Detect which cell encompasses the target text, then output its [X, Y] center coordinate. 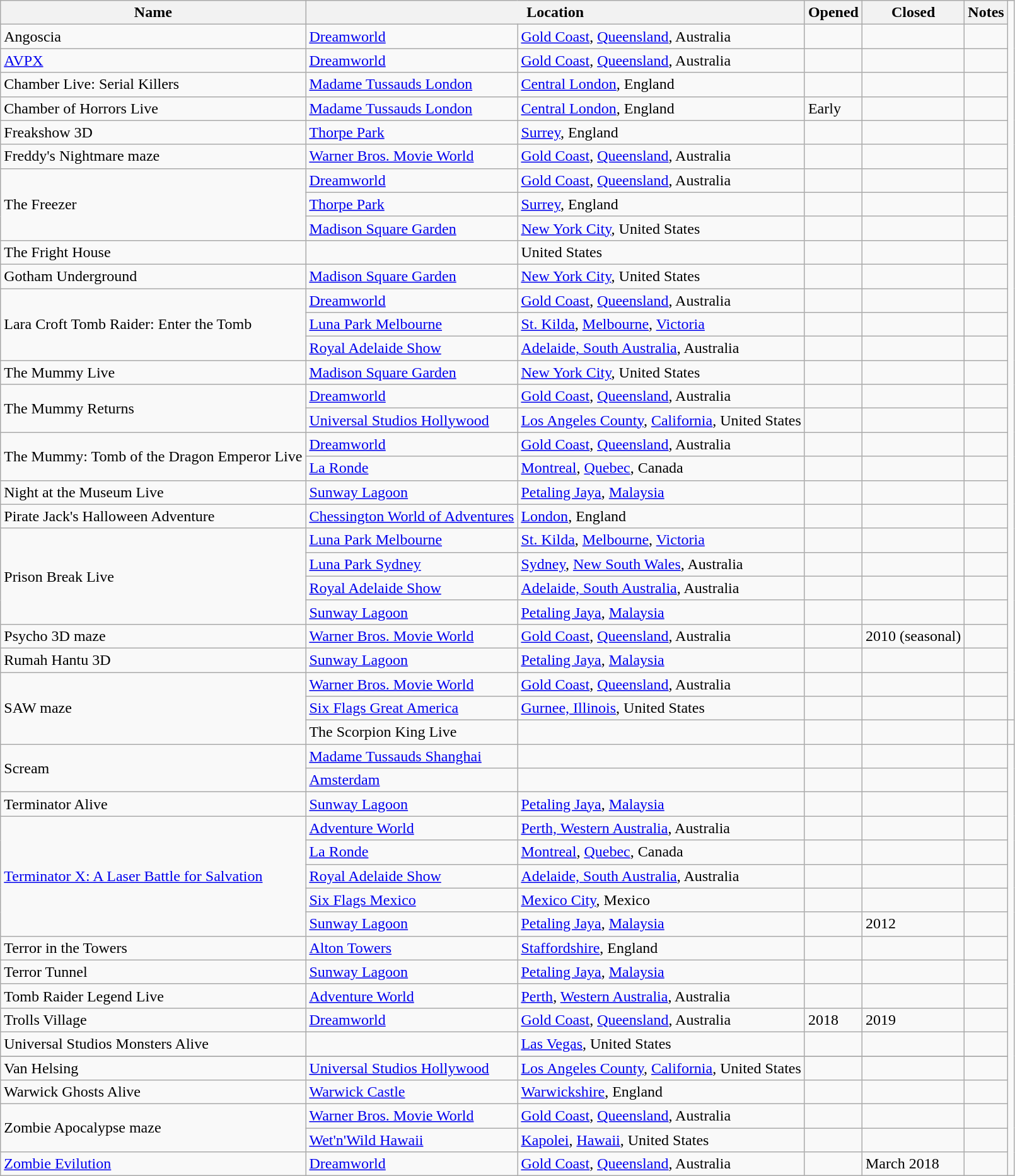
Scream [153, 768]
The Mummy: Tomb of the Dragon Emperor Live [153, 456]
Freakshow 3D [153, 132]
AVPX [153, 61]
Rumah Hantu 3D [153, 660]
Sydney, New South Wales, Australia [661, 564]
2019 [913, 1020]
Amsterdam [412, 780]
Location [555, 13]
2018 [833, 1020]
Luna Park Sydney [412, 564]
The Mummy Returns [153, 408]
Terminator X: A Laser Battle for Salvation [153, 876]
Mexico City, Mexico [661, 900]
Night at the Museum Live [153, 492]
The Fright House [153, 252]
Name [153, 13]
Pirate Jack's Halloween Adventure [153, 516]
Freddy's Nightmare maze [153, 156]
The Scorpion King Live [412, 732]
Chamber of Horrors Live [153, 108]
Staffordshire, England [661, 948]
Gurnee, Illinois, United States [661, 708]
Terror in the Towers [153, 948]
Chessington World of Adventures [412, 516]
Alton Towers [412, 948]
Van Helsing [153, 1068]
Angoscia [153, 37]
Tomb Raider Legend Live [153, 996]
Warwick Castle [412, 1092]
Psycho 3D maze [153, 636]
Zombie Evilution [153, 1164]
London, England [661, 516]
Six Flags Great America [412, 708]
2012 [913, 924]
Terminator Alive [153, 804]
United States [661, 252]
Universal Studios Monsters Alive [153, 1044]
Kapolei, Hawaii, United States [661, 1140]
March 2018 [913, 1164]
Notes [986, 13]
Warwick Ghosts Alive [153, 1092]
Early [833, 108]
Madame Tussauds Shanghai [412, 756]
Wet'n'Wild Hawaii [412, 1140]
2010 (seasonal) [913, 636]
Zombie Apocalypse maze [153, 1128]
Chamber Live: Serial Killers [153, 84]
Six Flags Mexico [412, 900]
Warwickshire, England [661, 1092]
Closed [913, 13]
The Freezer [153, 204]
Gotham Underground [153, 276]
Lara Croft Tomb Raider: Enter the Tomb [153, 325]
Trolls Village [153, 1020]
The Mummy Live [153, 372]
Las Vegas, United States [661, 1044]
SAW maze [153, 708]
Terror Tunnel [153, 972]
Opened [833, 13]
Prison Break Live [153, 576]
